Capture the cell that displays the provided text and extract its [x, y] central coordinate. 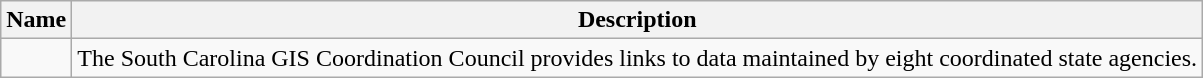
Description [638, 20]
The South Carolina GIS Coordination Council provides links to data maintained by eight coordinated state agencies. [638, 58]
Name [36, 20]
